Scan for the cell matching the given text and deliver its (x, y) coordinate at center. 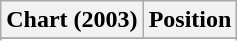
Position (190, 20)
Chart (2003) (72, 20)
